Return the (X, Y) coordinate for the center point of the cell that contains the specified text.  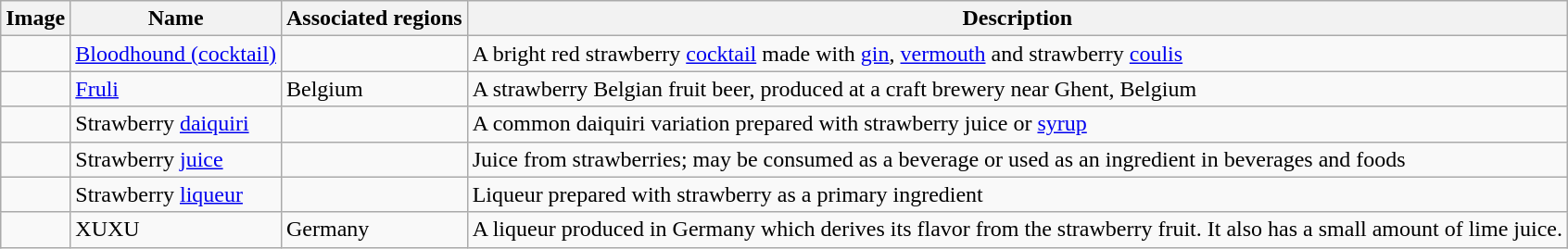
Bloodhound (cocktail) (176, 54)
A bright red strawberry cocktail made with gin, vermouth and strawberry coulis (1018, 54)
Juice from strawberries; may be consumed as a beverage or used as an ingredient in beverages and foods (1018, 159)
Liqueur prepared with strawberry as a primary ingredient (1018, 194)
A strawberry Belgian fruit beer, produced at a craft brewery near Ghent, Belgium (1018, 89)
Fruli (176, 89)
Name (176, 19)
A common daiquiri variation prepared with strawberry juice or syrup (1018, 124)
Strawberry juice (176, 159)
Description (1018, 19)
A liqueur produced in Germany which derives its flavor from the strawberry fruit. It also has a small amount of lime juice. (1018, 230)
Strawberry daiquiri (176, 124)
Strawberry liqueur (176, 194)
XUXU (176, 230)
Germany (374, 230)
Belgium (374, 89)
Associated regions (374, 19)
Image (35, 19)
